Find where the given text appears and provide that cell's center as (x, y) coordinate. 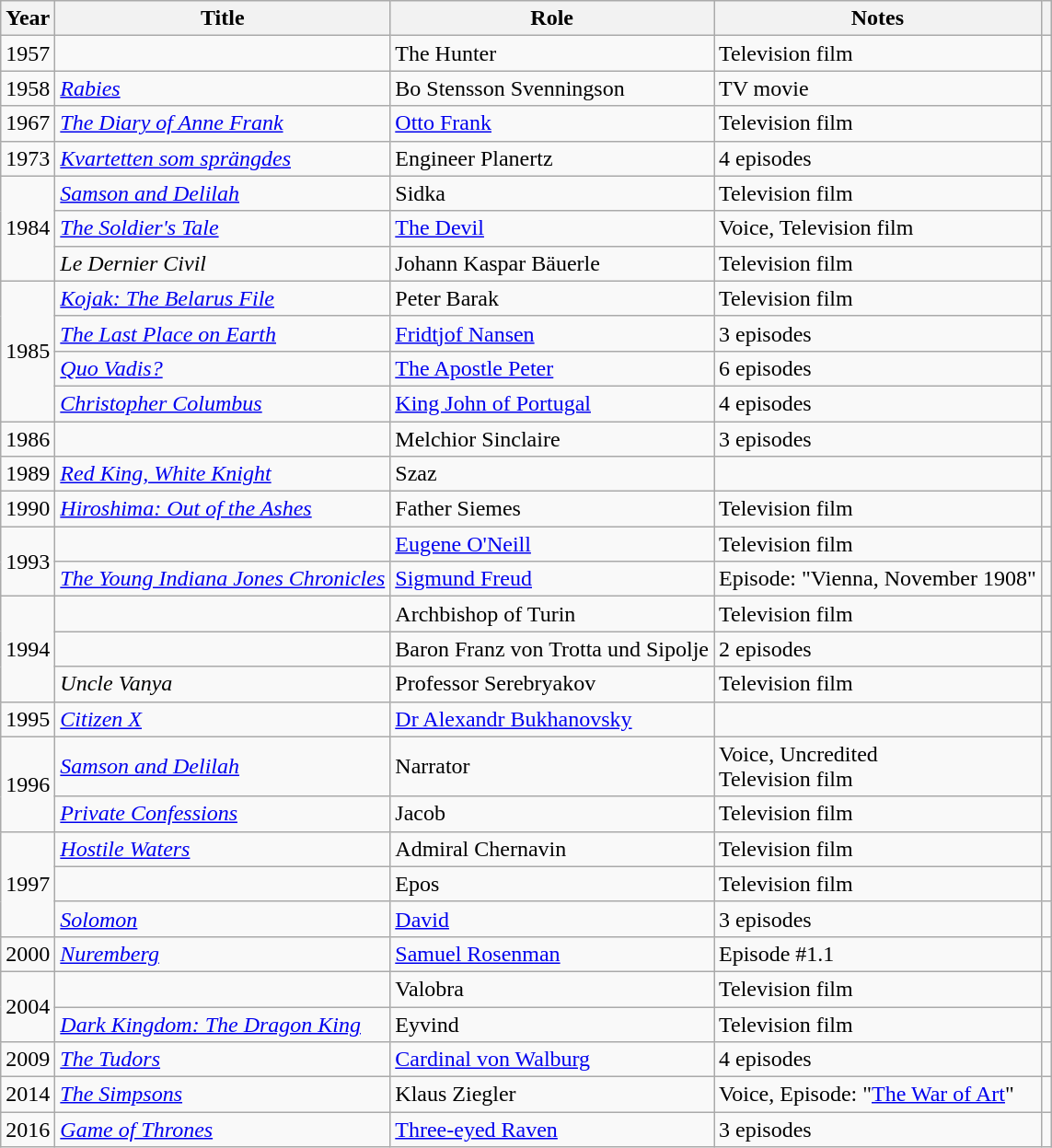
1967 (28, 123)
Sidka (552, 193)
1984 (28, 228)
Notes (878, 18)
Kvartetten som sprängdes (223, 158)
1993 (28, 562)
Citizen X (223, 719)
Solomon (223, 919)
1958 (28, 88)
2014 (28, 1095)
Archbishop of Turin (552, 614)
Eyvind (552, 1025)
2 episodes (878, 649)
Christopher Columbus (223, 403)
1986 (28, 439)
The Last Place on Earth (223, 333)
The Devil (552, 228)
1989 (28, 474)
Cardinal von Walburg (552, 1060)
Szaz (552, 474)
The Diary of Anne Frank (223, 123)
Le Dernier Civil (223, 263)
The Simpsons (223, 1095)
2009 (28, 1060)
Quo Vadis? (223, 368)
Dark Kingdom: The Dragon King (223, 1025)
1994 (28, 649)
1997 (28, 884)
1985 (28, 351)
The Apostle Peter (552, 368)
Fridtjof Nansen (552, 333)
Klaus Ziegler (552, 1095)
Bo Stensson Svenningson (552, 88)
1995 (28, 719)
Voice, Episode: "The War of Art" (878, 1095)
Role (552, 18)
The Soldier's Tale (223, 228)
2016 (28, 1130)
The Young Indiana Jones Chronicles (223, 579)
Jacob (552, 814)
Episode: "Vienna, November 1908" (878, 579)
Epos (552, 884)
Title (223, 18)
Admiral Chernavin (552, 849)
Samuel Rosenman (552, 954)
The Hunter (552, 53)
Father Siemes (552, 509)
Uncle Vanya (223, 684)
Professor Serebryakov (552, 684)
1996 (28, 784)
Rabies (223, 88)
David (552, 919)
TV movie (878, 88)
Kojak: The Belarus File (223, 298)
Voice, Television film (878, 228)
Otto Frank (552, 123)
Three-eyed Raven (552, 1130)
Hiroshima: Out of the Ashes (223, 509)
Valobra (552, 989)
Peter Barak (552, 298)
2004 (28, 1006)
Game of Thrones (223, 1130)
Engineer Planertz (552, 158)
Dr Alexandr Bukhanovsky (552, 719)
The Tudors (223, 1060)
Narrator (552, 766)
Private Confessions (223, 814)
King John of Portugal (552, 403)
Nuremberg (223, 954)
1973 (28, 158)
2000 (28, 954)
Sigmund Freud (552, 579)
Voice, UncreditedTelevision film (878, 766)
Red King, White Knight (223, 474)
Melchior Sinclaire (552, 439)
Johann Kaspar Bäuerle (552, 263)
1957 (28, 53)
Episode #1.1 (878, 954)
1990 (28, 509)
Year (28, 18)
Baron Franz von Trotta und Sipolje (552, 649)
6 episodes (878, 368)
Hostile Waters (223, 849)
Eugene O'Neill (552, 544)
